Capture the cell that displays the provided text and extract its (x, y) central coordinate. 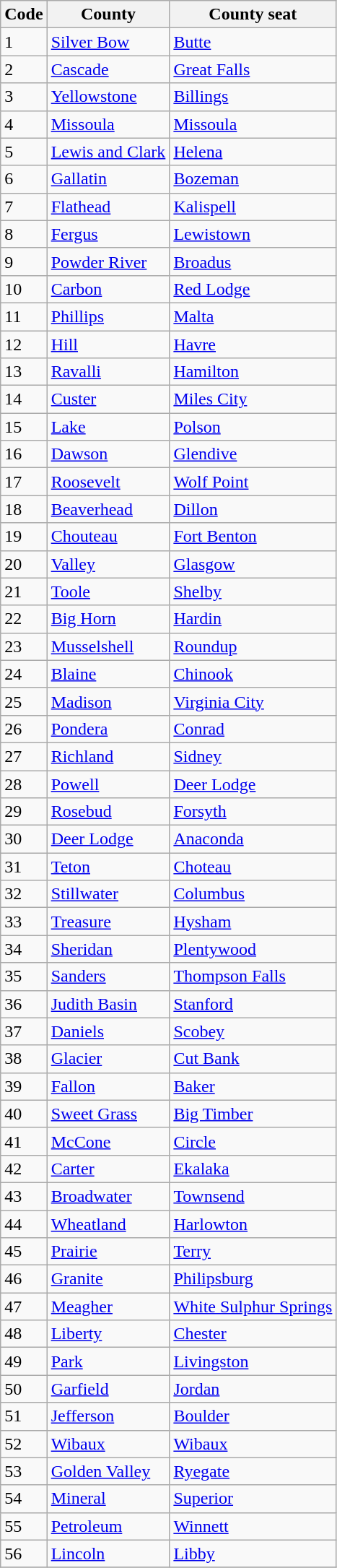
Powder River (108, 261)
Red Lodge (253, 289)
Virginia City (253, 701)
Livingston (253, 1361)
Chouteau (108, 537)
Big Horn (108, 619)
Shelby (253, 592)
Butte (253, 42)
Sheridan (108, 949)
48 (24, 1334)
Miles City (253, 399)
Glacier (108, 1059)
Malta (253, 316)
Granite (108, 1279)
Broadus (253, 261)
54 (24, 1499)
5 (24, 152)
Carter (108, 1169)
29 (24, 812)
Lake (108, 427)
County seat (253, 14)
17 (24, 482)
Boulder (253, 1416)
Meagher (108, 1307)
Lewis and Clark (108, 152)
14 (24, 399)
45 (24, 1252)
9 (24, 261)
Yellowstone (108, 97)
Daniels (108, 1031)
Helena (253, 152)
18 (24, 509)
Phillips (108, 316)
51 (24, 1416)
Wolf Point (253, 482)
Jefferson (108, 1416)
Stanford (253, 1004)
Havre (253, 345)
38 (24, 1059)
Prairie (108, 1252)
Carbon (108, 289)
Conrad (253, 729)
16 (24, 454)
40 (24, 1114)
County (108, 14)
37 (24, 1031)
Philipsburg (253, 1279)
Valley (108, 564)
Musselshell (108, 646)
Golden Valley (108, 1471)
Forsyth (253, 812)
24 (24, 674)
7 (24, 207)
8 (24, 234)
28 (24, 784)
Flathead (108, 207)
Gallatin (108, 179)
Polson (253, 427)
Plentywood (253, 949)
Thompson Falls (253, 976)
Stillwater (108, 894)
Harlowton (253, 1224)
Liberty (108, 1334)
Glasgow (253, 564)
13 (24, 372)
White Sulphur Springs (253, 1307)
4 (24, 124)
Garfield (108, 1389)
Cut Bank (253, 1059)
Superior (253, 1499)
Custer (108, 399)
Madison (108, 701)
32 (24, 894)
Ekalaka (253, 1169)
Powell (108, 784)
Libby (253, 1554)
Billings (253, 97)
Ryegate (253, 1471)
47 (24, 1307)
15 (24, 427)
Treasure (108, 922)
12 (24, 345)
Great Falls (253, 69)
Wheatland (108, 1224)
49 (24, 1361)
Cascade (108, 69)
21 (24, 592)
Lincoln (108, 1554)
Bozeman (253, 179)
11 (24, 316)
39 (24, 1086)
Dillon (253, 509)
50 (24, 1389)
Mineral (108, 1499)
22 (24, 619)
Hysham (253, 922)
6 (24, 179)
Townsend (253, 1196)
Code (24, 14)
27 (24, 756)
Glendive (253, 454)
Scobey (253, 1031)
35 (24, 976)
46 (24, 1279)
Lewistown (253, 234)
3 (24, 97)
Petroleum (108, 1526)
Terry (253, 1252)
Winnett (253, 1526)
23 (24, 646)
31 (24, 867)
Fallon (108, 1086)
Anaconda (253, 839)
44 (24, 1224)
Teton (108, 867)
41 (24, 1141)
Roundup (253, 646)
Hamilton (253, 372)
Circle (253, 1141)
Sweet Grass (108, 1114)
Rosebud (108, 812)
Jordan (253, 1389)
Toole (108, 592)
Chinook (253, 674)
33 (24, 922)
Choteau (253, 867)
42 (24, 1169)
Columbus (253, 894)
Chester (253, 1334)
10 (24, 289)
53 (24, 1471)
Fort Benton (253, 537)
Dawson (108, 454)
19 (24, 537)
Ravalli (108, 372)
Fergus (108, 234)
Big Timber (253, 1114)
Richland (108, 756)
2 (24, 69)
25 (24, 701)
Judith Basin (108, 1004)
30 (24, 839)
Beaverhead (108, 509)
56 (24, 1554)
34 (24, 949)
Blaine (108, 674)
Silver Bow (108, 42)
Park (108, 1361)
Sanders (108, 976)
26 (24, 729)
Pondera (108, 729)
43 (24, 1196)
1 (24, 42)
55 (24, 1526)
36 (24, 1004)
Broadwater (108, 1196)
Hill (108, 345)
Sidney (253, 756)
Roosevelt (108, 482)
Baker (253, 1086)
Kalispell (253, 207)
20 (24, 564)
Hardin (253, 619)
52 (24, 1444)
McCone (108, 1141)
